Find where the given text appears and provide that cell's center as (x, y) coordinate. 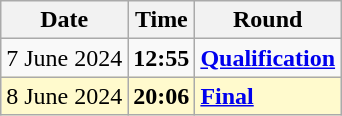
Final (268, 96)
Date (64, 20)
8 June 2024 (64, 96)
Qualification (268, 58)
7 June 2024 (64, 58)
12:55 (162, 58)
20:06 (162, 96)
Round (268, 20)
Time (162, 20)
